Identify which cell holds the provided text, then report its (X, Y) central coordinate. 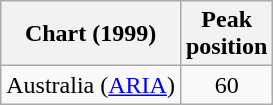
Chart (1999) (91, 34)
Australia (ARIA) (91, 85)
60 (226, 85)
Peakposition (226, 34)
